Scan for the cell matching the given text and deliver its (x, y) coordinate at center. 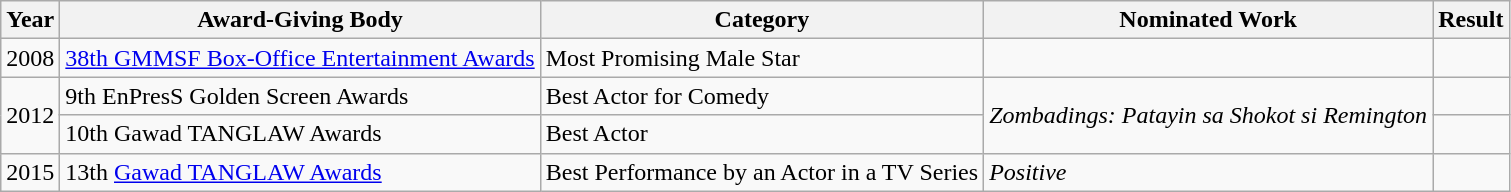
Zombadings: Patayin sa Shokot si Remington (1208, 115)
Most Promising Male Star (762, 58)
Award-Giving Body (300, 20)
Result (1471, 20)
2015 (30, 172)
Best Actor (762, 134)
10th Gawad TANGLAW Awards (300, 134)
38th GMMSF Box-Office Entertainment Awards (300, 58)
9th EnPresS Golden Screen Awards (300, 96)
Year (30, 20)
2008 (30, 58)
2012 (30, 115)
Positive (1208, 172)
13th Gawad TANGLAW Awards (300, 172)
Best Actor for Comedy (762, 96)
Category (762, 20)
Nominated Work (1208, 20)
Best Performance by an Actor in a TV Series (762, 172)
